For the text-containing cell, return its midpoint in (X, Y) coordinate format. 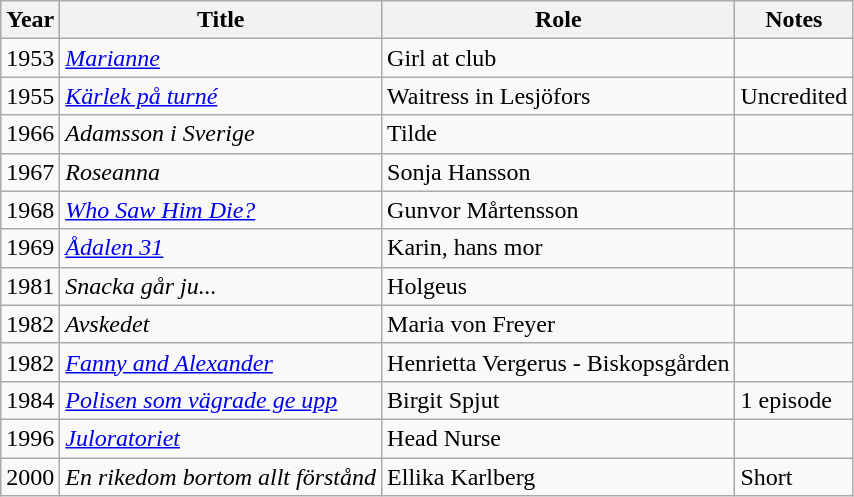
Short (794, 477)
Title (221, 20)
1 episode (794, 400)
Birgit Spjut (558, 400)
Kärlek på turné (221, 96)
Ådalen 31 (221, 248)
1996 (30, 438)
1968 (30, 210)
Girl at club (558, 58)
Role (558, 20)
Henrietta Vergerus - Biskopsgården (558, 362)
Karin, hans mor (558, 248)
1955 (30, 96)
Snacka går ju... (221, 286)
Notes (794, 20)
1966 (30, 134)
Waitress in Lesjöfors (558, 96)
Gunvor Mårtensson (558, 210)
Roseanna (221, 172)
2000 (30, 477)
Polisen som vägrade ge upp (221, 400)
Adamsson i Sverige (221, 134)
Uncredited (794, 96)
Juloratoriet (221, 438)
Head Nurse (558, 438)
Maria von Freyer (558, 324)
1969 (30, 248)
Avskedet (221, 324)
1984 (30, 400)
Marianne (221, 58)
1981 (30, 286)
Who Saw Him Die? (221, 210)
Sonja Hansson (558, 172)
Ellika Karlberg (558, 477)
Tilde (558, 134)
Year (30, 20)
En rikedom bortom allt förstånd (221, 477)
Holgeus (558, 286)
Fanny and Alexander (221, 362)
1967 (30, 172)
1953 (30, 58)
